Extract the (X, Y) coordinate from the center of the cell holding the provided text.  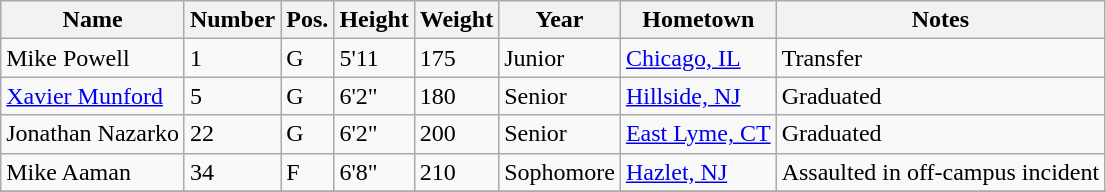
175 (456, 58)
Pos. (308, 20)
5'11 (374, 58)
East Lyme, CT (698, 134)
Xavier Munford (93, 96)
Hillside, NJ (698, 96)
Sophomore (560, 172)
210 (456, 172)
180 (456, 96)
Number (232, 20)
200 (456, 134)
1 (232, 58)
Hazlet, NJ (698, 172)
Junior (560, 58)
Jonathan Nazarko (93, 134)
Notes (940, 20)
5 (232, 96)
6'8" (374, 172)
F (308, 172)
Mike Aaman (93, 172)
34 (232, 172)
Year (560, 20)
Chicago, IL (698, 58)
Height (374, 20)
Hometown (698, 20)
Name (93, 20)
Weight (456, 20)
Transfer (940, 58)
Assaulted in off-campus incident (940, 172)
22 (232, 134)
Mike Powell (93, 58)
